Output the [X, Y] coordinate of the center of the cell containing the given text.  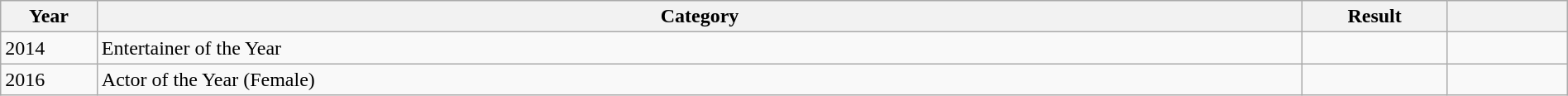
Actor of the Year (Female) [700, 79]
2016 [50, 79]
Year [50, 17]
2014 [50, 48]
Entertainer of the Year [700, 48]
Category [700, 17]
Result [1374, 17]
